Return (x, y) of the center of cell containing provided text 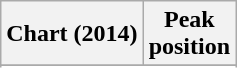
Peakposition (189, 34)
Chart (2014) (72, 34)
